Return [X, Y] of the center of cell containing provided text 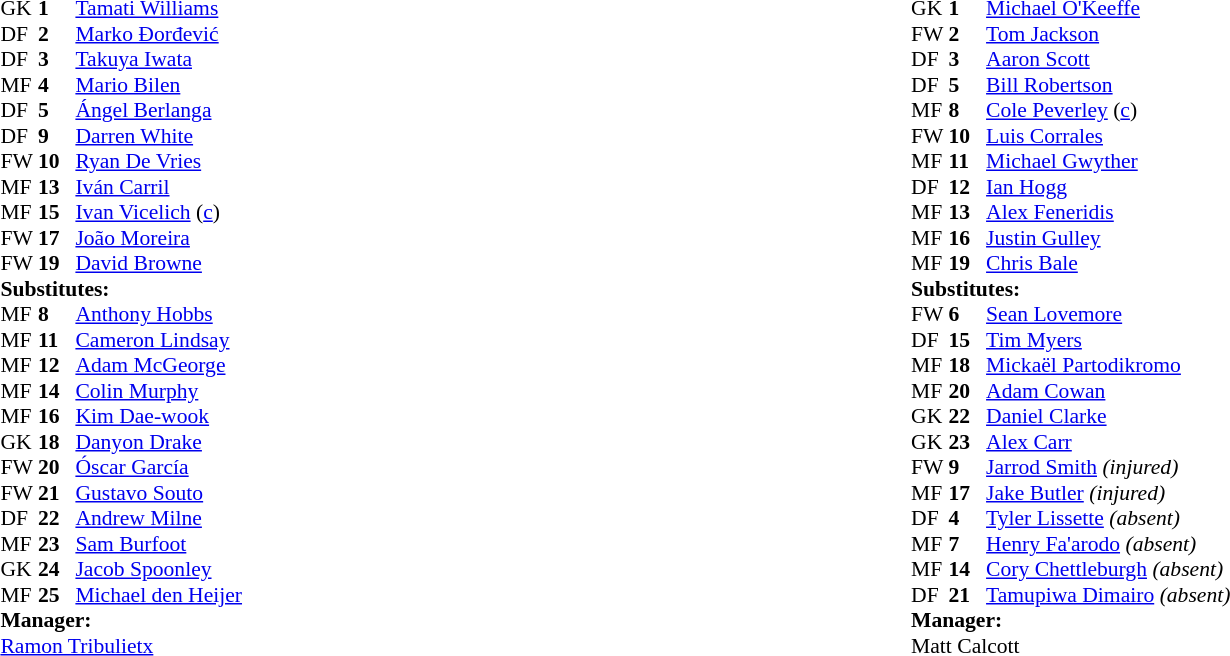
Aaron Scott [1108, 59]
6 [968, 315]
Cameron Lindsay [158, 340]
Mario Bilen [158, 85]
Takuya Iwata [158, 59]
Justin Gulley [1108, 238]
Ángel Berlanga [158, 111]
Sean Lovemore [1108, 315]
Daniel Clarke [1108, 417]
Jacob Spoonley [158, 569]
Alex Feneridis [1108, 213]
Ivan Vicelich (c) [158, 213]
Jake Butler (injured) [1108, 493]
Gustavo Souto [158, 493]
Henry Fa'arodo (absent) [1108, 544]
Cory Chettleburgh (absent) [1108, 569]
Sam Burfoot [158, 544]
Adam Cowan [1108, 391]
7 [968, 544]
Marko Đorđević [158, 34]
Tamupiwa Dimairo (absent) [1108, 595]
Óscar García [158, 467]
Mickaël Partodikromo [1108, 365]
João Moreira [158, 238]
Adam McGeorge [158, 365]
Kim Dae-wook [158, 417]
25 [57, 595]
Ian Hogg [1108, 187]
Michael Gwyther [1108, 161]
Luis Corrales [1108, 136]
David Browne [158, 263]
24 [57, 569]
Iván Carril [158, 187]
Bill Robertson [1108, 85]
Ryan De Vries [158, 161]
Tom Jackson [1108, 34]
Colin Murphy [158, 391]
Andrew Milne [158, 519]
Jarrod Smith (injured) [1108, 467]
Tyler Lissette (absent) [1108, 519]
Tim Myers [1108, 340]
Darren White [158, 136]
Alex Carr [1108, 442]
Cole Peverley (c) [1108, 111]
Michael den Heijer [158, 595]
Danyon Drake [158, 442]
Anthony Hobbs [158, 315]
Chris Bale [1108, 263]
